Scan for the cell matching the given text and deliver its [x, y] coordinate at center. 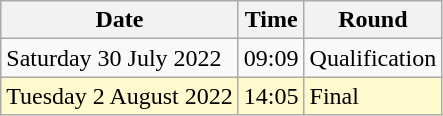
Date [120, 20]
Tuesday 2 August 2022 [120, 96]
14:05 [271, 96]
09:09 [271, 58]
Round [373, 20]
Final [373, 96]
Saturday 30 July 2022 [120, 58]
Qualification [373, 58]
Time [271, 20]
